Identify which cell holds the provided text, then report its [X, Y] central coordinate. 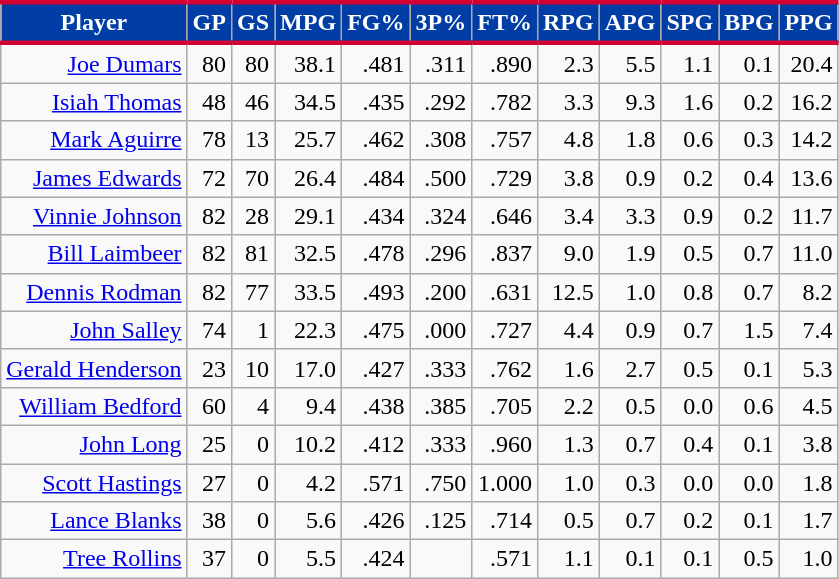
9.0 [568, 254]
32.5 [308, 254]
11.0 [808, 254]
27 [209, 483]
7.4 [808, 330]
SPG [690, 22]
23 [209, 368]
.757 [505, 140]
.750 [441, 483]
.481 [376, 63]
Player [94, 22]
10.2 [308, 444]
28 [252, 216]
1.000 [505, 483]
.646 [505, 216]
4.5 [808, 406]
14.2 [808, 140]
70 [252, 178]
.762 [505, 368]
.475 [376, 330]
Tree Rollins [94, 559]
37 [209, 559]
BPG [749, 22]
13 [252, 140]
4.4 [568, 330]
.438 [376, 406]
25.7 [308, 140]
.412 [376, 444]
.324 [441, 216]
James Edwards [94, 178]
.426 [376, 521]
Isiah Thomas [94, 102]
MPG [308, 22]
46 [252, 102]
PPG [808, 22]
.729 [505, 178]
GS [252, 22]
.500 [441, 178]
.727 [505, 330]
.960 [505, 444]
34.5 [308, 102]
48 [209, 102]
FT% [505, 22]
.714 [505, 521]
26.4 [308, 178]
.385 [441, 406]
APG [630, 22]
4.8 [568, 140]
.200 [441, 292]
3P% [441, 22]
.434 [376, 216]
11.7 [808, 216]
60 [209, 406]
4.2 [308, 483]
4 [252, 406]
81 [252, 254]
72 [209, 178]
38.1 [308, 63]
3.4 [568, 216]
Vinnie Johnson [94, 216]
77 [252, 292]
20.4 [808, 63]
0.8 [690, 292]
.631 [505, 292]
12.5 [568, 292]
1 [252, 330]
Joe Dumars [94, 63]
.424 [376, 559]
22.3 [308, 330]
Bill Laimbeer [94, 254]
1.5 [749, 330]
1.7 [808, 521]
5.3 [808, 368]
.484 [376, 178]
.427 [376, 368]
9.4 [308, 406]
Gerald Henderson [94, 368]
.435 [376, 102]
17.0 [308, 368]
.000 [441, 330]
8.2 [808, 292]
9.3 [630, 102]
John Salley [94, 330]
1.9 [630, 254]
.890 [505, 63]
.308 [441, 140]
38 [209, 521]
.837 [505, 254]
2.3 [568, 63]
William Bedford [94, 406]
John Long [94, 444]
RPG [568, 22]
29.1 [308, 216]
13.6 [808, 178]
.296 [441, 254]
GP [209, 22]
.478 [376, 254]
.292 [441, 102]
10 [252, 368]
Lance Blanks [94, 521]
.125 [441, 521]
.311 [441, 63]
78 [209, 140]
1.3 [568, 444]
.705 [505, 406]
2.7 [630, 368]
.462 [376, 140]
33.5 [308, 292]
2.2 [568, 406]
Mark Aguirre [94, 140]
.782 [505, 102]
25 [209, 444]
FG% [376, 22]
Dennis Rodman [94, 292]
16.2 [808, 102]
.493 [376, 292]
5.6 [308, 521]
74 [209, 330]
Scott Hastings [94, 483]
